Return the [x, y] coordinate for the center point of the cell that contains the specified text.  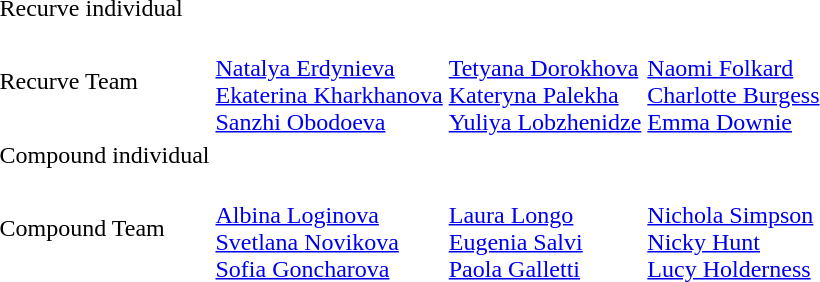
Natalya ErdynievaEkaterina KharkhanovaSanzhi Obodoeva [329, 82]
Tetyana DorokhovaKateryna PalekhaYuliya Lobzhenidze [545, 82]
